Search for the cell housing the specified text and yield its (x, y) center coordinate. 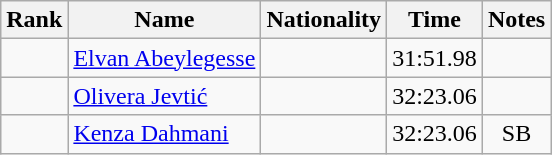
Name (164, 20)
Time (435, 20)
Kenza Dahmani (164, 134)
Rank (34, 20)
Olivera Jevtić (164, 96)
31:51.98 (435, 58)
Notes (516, 20)
SB (516, 134)
Nationality (324, 20)
Elvan Abeylegesse (164, 58)
